Output the (X, Y) coordinate of the center of the cell containing the given text.  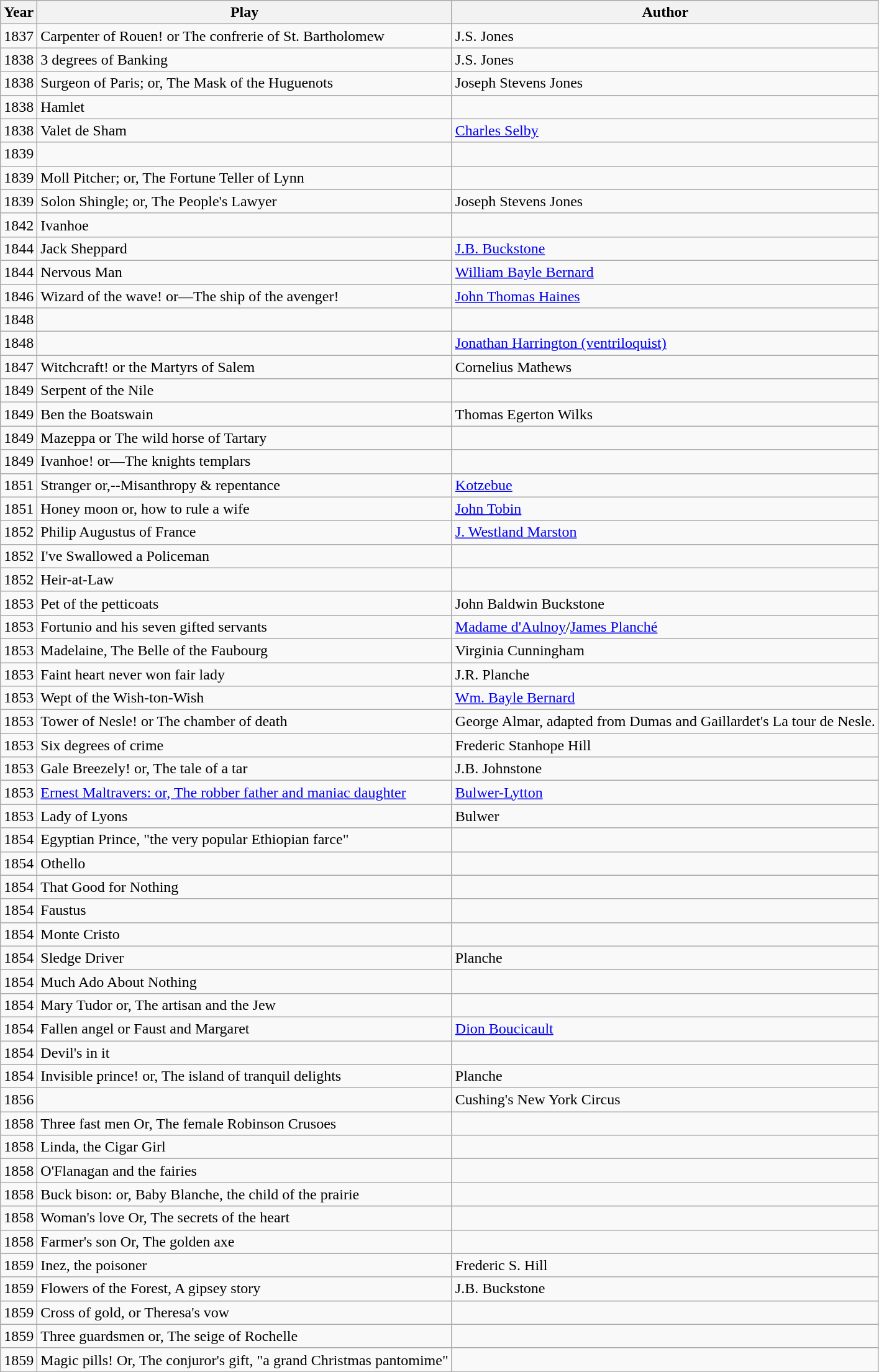
Carpenter of Rouen! or The confrerie of St. Bartholomew (245, 36)
Ivanhoe (245, 225)
Madelaine, The Belle of the Faubourg (245, 650)
Play (245, 12)
Nervous Man (245, 272)
Solon Shingle; or, The People's Lawyer (245, 201)
1856 (19, 1100)
Valet de Sham (245, 130)
Six degrees of crime (245, 745)
Bulwer-Lytton (665, 793)
Witchcraft! or the Martyrs of Salem (245, 367)
Sledge Driver (245, 958)
Serpent of the Nile (245, 391)
Fortunio and his seven gifted servants (245, 627)
Three guardsmen or, The seige of Rochelle (245, 1336)
Surgeon of Paris; or, The Mask of the Huguenots (245, 83)
Pet of the petticoats (245, 603)
Jonathan Harrington (ventriloquist) (665, 343)
John Baldwin Buckstone (665, 603)
Jack Sheppard (245, 248)
Frederic S. Hill (665, 1265)
J.R. Planche (665, 674)
Mazeppa or The wild horse of Tartary (245, 438)
Ivanhoe! or—The knights templars (245, 461)
Devil's in it (245, 1053)
Magic pills! Or, The conjuror's gift, "a grand Christmas pantomime" (245, 1360)
Much Ado About Nothing (245, 981)
Gale Breezely! or, The tale of a tar (245, 769)
Philip Augustus of France (245, 532)
Monte Cristo (245, 934)
Fallen angel or Faust and Margaret (245, 1029)
Frederic Stanhope Hill (665, 745)
Ernest Maltravers: or, The robber father and maniac daughter (245, 793)
George Almar, adapted from Dumas and Gaillardet's La tour de Nesle. (665, 722)
That Good for Nothing (245, 887)
Year (19, 12)
1847 (19, 367)
Lady of Lyons (245, 816)
1842 (19, 225)
Dion Boucicault (665, 1029)
Tower of Nesle! or The chamber of death (245, 722)
Invisible prince! or, The island of tranquil delights (245, 1076)
J.B. Johnstone (665, 769)
Wm. Bayle Bernard (665, 698)
Madame d'Aulnoy/James Planché (665, 627)
Heir-at-Law (245, 579)
Othello (245, 863)
Farmer's son Or, The golden axe (245, 1242)
Virginia Cunningham (665, 650)
Bulwer (665, 816)
O'Flanagan and the fairies (245, 1171)
J. Westland Marston (665, 532)
Egyptian Prince, "the very popular Ethiopian farce" (245, 840)
Wizard of the wave! or—The ship of the avenger! (245, 296)
Woman's love Or, The secrets of the heart (245, 1218)
Flowers of the Forest, A gipsey story (245, 1289)
Honey moon or, how to rule a wife (245, 509)
Wept of the Wish-ton-Wish (245, 698)
Faustus (245, 911)
John Tobin (665, 509)
Buck bison: or, Baby Blanche, the child of the prairie (245, 1194)
Faint heart never won fair lady (245, 674)
Mary Tudor or, The artisan and the Jew (245, 1005)
Charles Selby (665, 130)
3 degrees of Banking (245, 60)
Kotzebue (665, 485)
William Bayle Bernard (665, 272)
Thomas Egerton Wilks (665, 414)
I've Swallowed a Policeman (245, 556)
Three fast men Or, The female Robinson Crusoes (245, 1124)
Author (665, 12)
1837 (19, 36)
Inez, the poisoner (245, 1265)
Cross of gold, or Theresa's vow (245, 1312)
Cushing's New York Circus (665, 1100)
Stranger or,--Misanthropy & repentance (245, 485)
Linda, the Cigar Girl (245, 1147)
1846 (19, 296)
Ben the Boatswain (245, 414)
John Thomas Haines (665, 296)
Cornelius Mathews (665, 367)
Moll Pitcher; or, The Fortune Teller of Lynn (245, 178)
Hamlet (245, 107)
